Capture the cell that displays the provided text and extract its [X, Y] central coordinate. 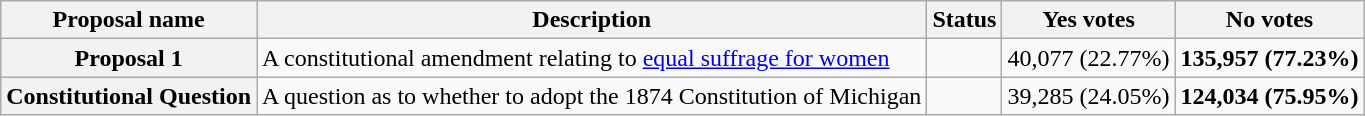
Description [592, 20]
40,077 (22.77%) [1088, 58]
No votes [1270, 20]
Status [964, 20]
A question as to whether to adopt the 1874 Constitution of Michigan [592, 96]
124,034 (75.95%) [1270, 96]
39,285 (24.05%) [1088, 96]
135,957 (77.23%) [1270, 58]
Constitutional Question [129, 96]
A constitutional amendment relating to equal suffrage for women [592, 58]
Yes votes [1088, 20]
Proposal name [129, 20]
Proposal 1 [129, 58]
